Scan for the cell matching the given text and deliver its [X, Y] coordinate at center. 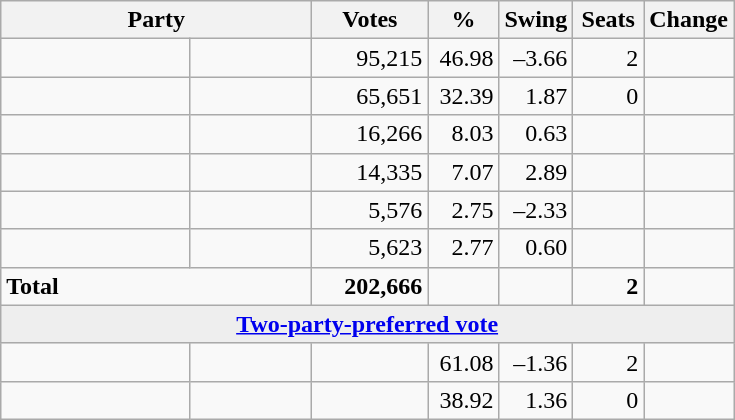
202,666 [370, 286]
2.89 [536, 172]
65,651 [370, 96]
5,623 [370, 248]
46.98 [464, 58]
% [464, 20]
–1.36 [536, 362]
2.77 [464, 248]
1.36 [536, 400]
Total [156, 286]
Two-party-preferred vote [368, 324]
Change [689, 20]
32.39 [464, 96]
5,576 [370, 210]
7.07 [464, 172]
Seats [608, 20]
14,335 [370, 172]
1.87 [536, 96]
0.63 [536, 134]
Votes [370, 20]
–3.66 [536, 58]
61.08 [464, 362]
Party [156, 20]
38.92 [464, 400]
–2.33 [536, 210]
0.60 [536, 248]
16,266 [370, 134]
Swing [536, 20]
2.75 [464, 210]
8.03 [464, 134]
95,215 [370, 58]
